Scan for the cell matching the given text and deliver its [X, Y] coordinate at center. 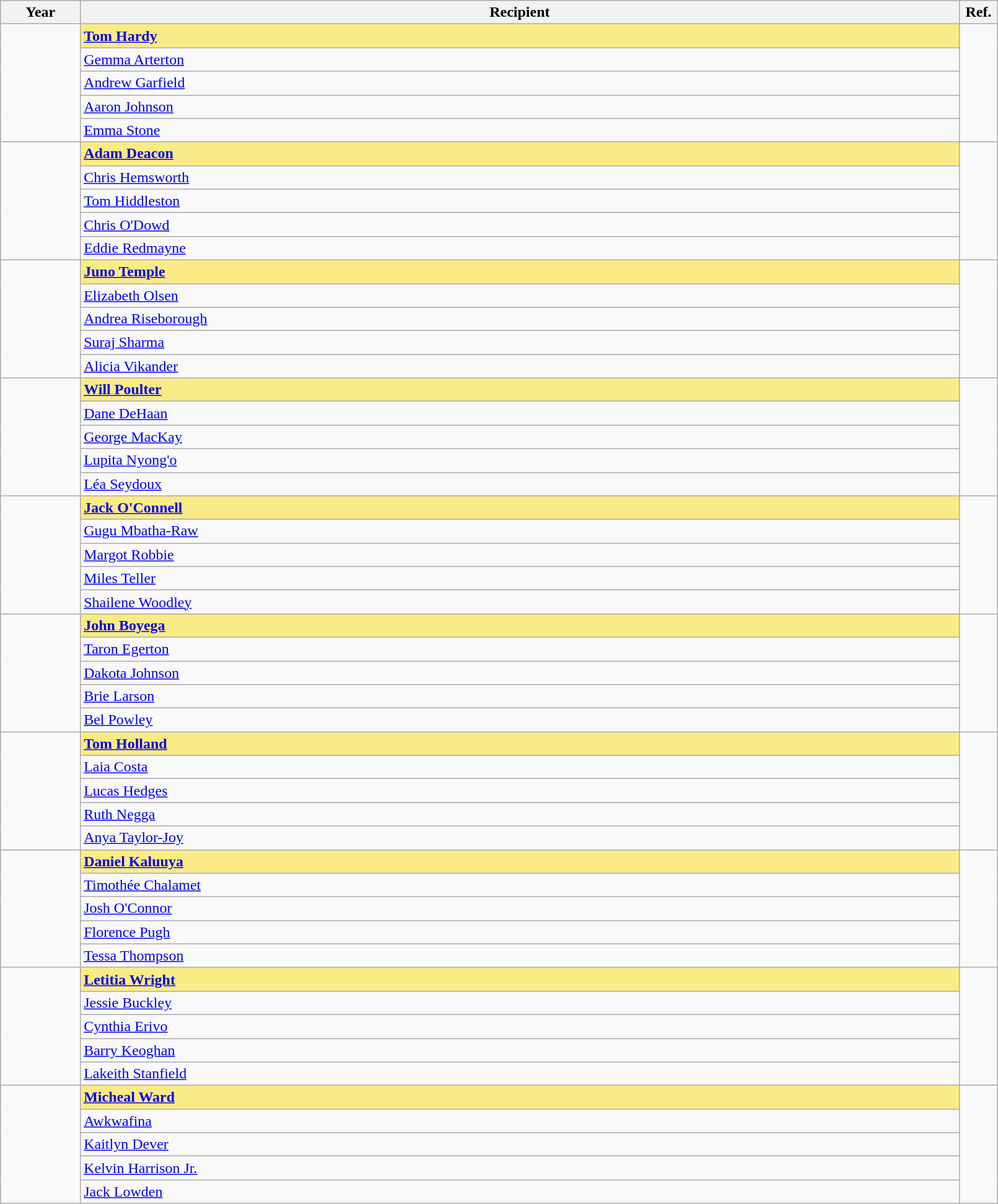
Ref. [979, 12]
Laia Costa [520, 767]
Letitia Wright [520, 979]
Léa Seydoux [520, 484]
Alicia Vikander [520, 366]
Andrew Garfield [520, 83]
Timothée Chalamet [520, 885]
Micheal Ward [520, 1097]
Aaron Johnson [520, 107]
Gugu Mbatha-Raw [520, 531]
Elizabeth Olsen [520, 296]
Jack O'Connell [520, 508]
Margot Robbie [520, 555]
Gemma Arterton [520, 59]
Jack Lowden [520, 1192]
Taron Egerton [520, 649]
Lupita Nyong'o [520, 460]
Emma Stone [520, 130]
Daniel Kaluuya [520, 861]
Awkwafina [520, 1121]
Florence Pugh [520, 932]
John Boyega [520, 625]
George MacKay [520, 437]
Tessa Thompson [520, 956]
Eddie Redmayne [520, 248]
Kaitlyn Dever [520, 1145]
Lakeith Stanfield [520, 1074]
Recipient [520, 12]
Kelvin Harrison Jr. [520, 1168]
Barry Keoghan [520, 1050]
Juno Temple [520, 271]
Tom Hiddleston [520, 201]
Year [41, 12]
Shailene Woodley [520, 602]
Tom Hardy [520, 36]
Dakota Johnson [520, 672]
Will Poulter [520, 390]
Josh O'Connor [520, 908]
Tom Holland [520, 744]
Chris Hemsworth [520, 177]
Jessie Buckley [520, 1003]
Lucas Hedges [520, 791]
Miles Teller [520, 578]
Dane DeHaan [520, 413]
Brie Larson [520, 696]
Andrea Riseborough [520, 319]
Anya Taylor-Joy [520, 838]
Adam Deacon [520, 154]
Ruth Negga [520, 814]
Bel Powley [520, 720]
Cynthia Erivo [520, 1026]
Chris O'Dowd [520, 224]
Suraj Sharma [520, 343]
